Return (x, y) of the center of cell containing provided text 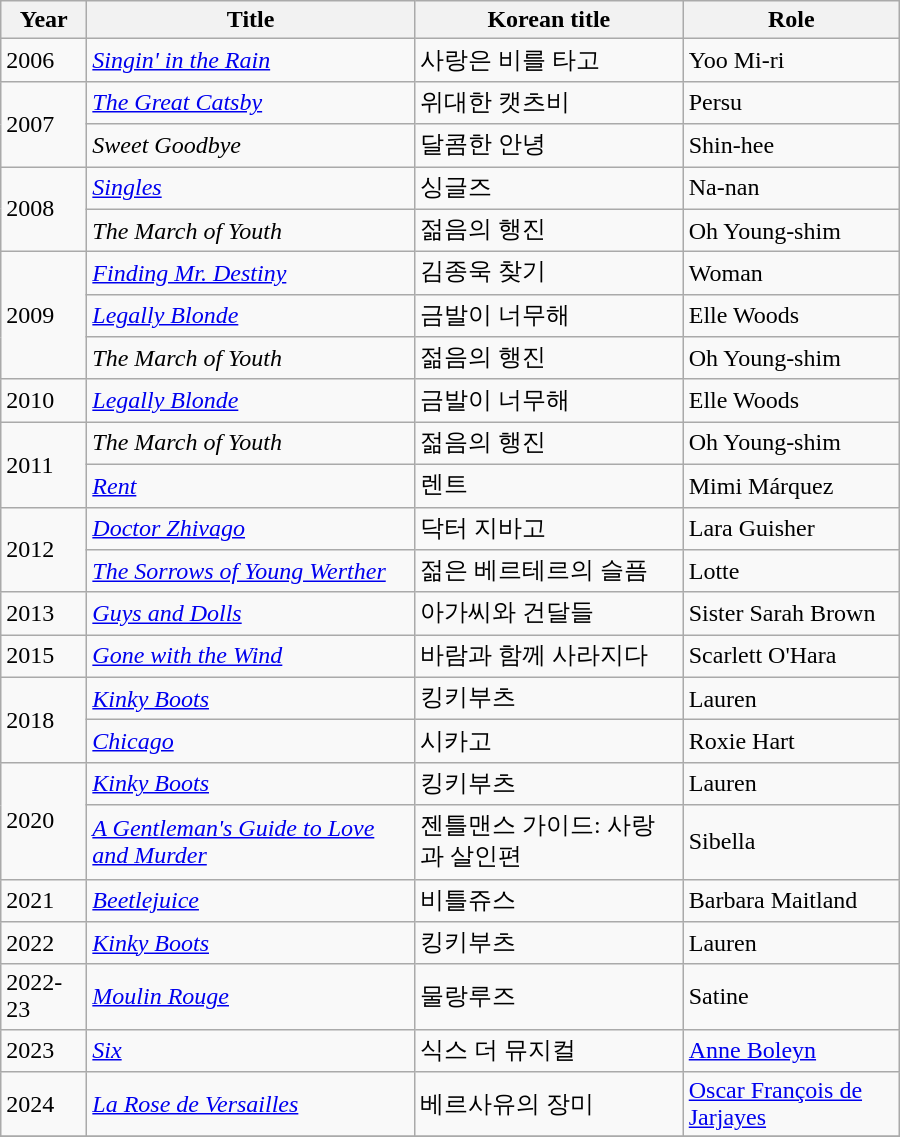
젠틀맨스 가이드: 사랑과 살인편 (548, 842)
2023 (44, 1050)
2011 (44, 464)
2007 (44, 124)
2006 (44, 60)
Sibella (791, 842)
김종욱 찾기 (548, 274)
Six (251, 1050)
Roxie Hart (791, 742)
Shin-hee (791, 146)
2021 (44, 900)
아가씨와 건달들 (548, 614)
Anne Boleyn (791, 1050)
La Rose de Versailles (251, 1104)
Oscar François de Jarjayes (791, 1104)
2013 (44, 614)
2022-23 (44, 996)
젊은 베르테르의 슬픔 (548, 572)
Chicago (251, 742)
식스 더 뮤지컬 (548, 1050)
닥터 지바고 (548, 528)
Doctor Zhivago (251, 528)
2020 (44, 820)
Singles (251, 188)
Scarlett O'Hara (791, 656)
2012 (44, 550)
베르사유의 장미 (548, 1104)
2024 (44, 1104)
물랑루즈 (548, 996)
Finding Mr. Destiny (251, 274)
2008 (44, 208)
Mimi Márquez (791, 486)
사랑은 비를 타고 (548, 60)
Role (791, 20)
A Gentleman's Guide to Love and Murder (251, 842)
시카고 (548, 742)
Lotte (791, 572)
2009 (44, 316)
2015 (44, 656)
위대한 캣츠비 (548, 102)
Barbara Maitland (791, 900)
Korean title (548, 20)
렌트 (548, 486)
달콤한 안녕 (548, 146)
바람과 함께 사라지다 (548, 656)
Title (251, 20)
Satine (791, 996)
2022 (44, 944)
Singin' in the Rain (251, 60)
Sweet Goodbye (251, 146)
Persu (791, 102)
Lara Guisher (791, 528)
The Sorrows of Young Werther (251, 572)
Gone with the Wind (251, 656)
Na-nan (791, 188)
Guys and Dolls (251, 614)
Yoo Mi-ri (791, 60)
2018 (44, 720)
2010 (44, 400)
싱글즈 (548, 188)
Sister Sarah Brown (791, 614)
Moulin Rouge (251, 996)
The Great Catsby (251, 102)
Rent (251, 486)
Woman (791, 274)
Year (44, 20)
비틀쥬스 (548, 900)
Beetlejuice (251, 900)
